Return [X, Y] of the center of cell containing provided text 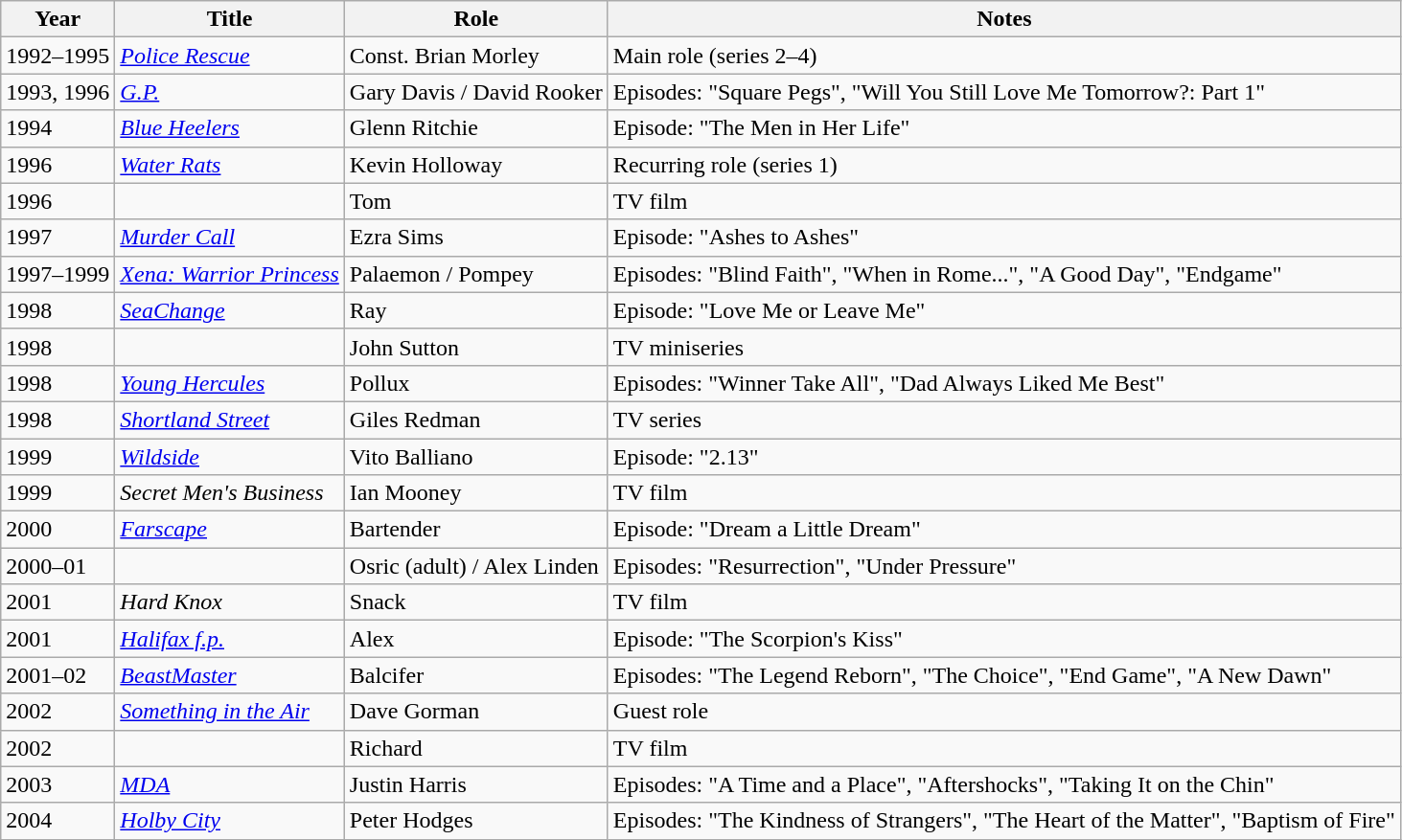
SeaChange [230, 310]
Water Rats [230, 165]
Main role (series 2–4) [1004, 56]
Episode: "The Scorpion's Kiss" [1004, 639]
Episodes: "Winner Take All", "Dad Always Liked Me Best" [1004, 383]
Dave Gorman [475, 712]
Episodes: "Square Pegs", "Will You Still Love Me Tomorrow?: Part 1" [1004, 92]
BeastMaster [230, 675]
Blue Heelers [230, 128]
Year [57, 19]
Xena: Warrior Princess [230, 274]
Peter Hodges [475, 821]
Palaemon / Pompey [475, 274]
Something in the Air [230, 712]
Holby City [230, 821]
1992–1995 [57, 56]
Shortland Street [230, 420]
1994 [57, 128]
Kevin Holloway [475, 165]
Episodes: "The Kindness of Strangers", "The Heart of the Matter", "Baptism of Fire" [1004, 821]
2004 [57, 821]
Episode: "Ashes to Ashes" [1004, 238]
Episode: "Dream a Little Dream" [1004, 530]
Farscape [230, 530]
Recurring role (series 1) [1004, 165]
Tom [475, 201]
TV miniseries [1004, 347]
MDA [230, 784]
Osric (adult) / Alex Linden [475, 566]
Ian Mooney [475, 493]
Secret Men's Business [230, 493]
Episodes: "The Legend Reborn", "The Choice", "End Game", "A New Dawn" [1004, 675]
Episode: "2.13" [1004, 457]
1997–1999 [57, 274]
Murder Call [230, 238]
John Sutton [475, 347]
2001–02 [57, 675]
Episodes: "A Time and a Place", "Aftershocks", "Taking It on the Chin" [1004, 784]
Role [475, 19]
Wildside [230, 457]
Episode: "The Men in Her Life" [1004, 128]
G.P. [230, 92]
Const. Brian Morley [475, 56]
Title [230, 19]
Episodes: "Resurrection", "Under Pressure" [1004, 566]
Vito Balliano [475, 457]
Glenn Ritchie [475, 128]
Gary Davis / David Rooker [475, 92]
Pollux [475, 383]
2000–01 [57, 566]
Ezra Sims [475, 238]
Notes [1004, 19]
Bartender [475, 530]
Episode: "Love Me or Leave Me" [1004, 310]
Alex [475, 639]
Hard Knox [230, 602]
Richard [475, 748]
Snack [475, 602]
Justin Harris [475, 784]
Police Rescue [230, 56]
Giles Redman [475, 420]
2003 [57, 784]
1997 [57, 238]
Guest role [1004, 712]
Ray [475, 310]
Balcifer [475, 675]
Young Hercules [230, 383]
2000 [57, 530]
Episodes: "Blind Faith", "When in Rome...", "A Good Day", "Endgame" [1004, 274]
1993, 1996 [57, 92]
TV series [1004, 420]
Halifax f.p. [230, 639]
